Provide the (X, Y) coordinate of the cell's center where the given text is located.  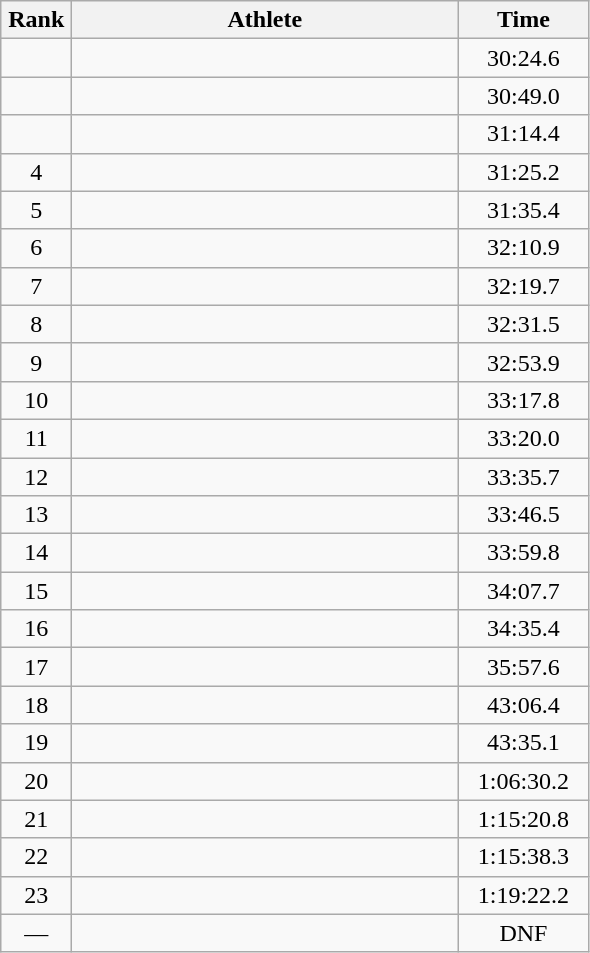
4 (36, 172)
30:49.0 (524, 96)
31:35.4 (524, 210)
Rank (36, 20)
13 (36, 515)
23 (36, 895)
34:07.7 (524, 591)
1:15:20.8 (524, 819)
12 (36, 477)
33:20.0 (524, 438)
33:46.5 (524, 515)
DNF (524, 933)
19 (36, 743)
8 (36, 324)
30:24.6 (524, 58)
1:06:30.2 (524, 781)
6 (36, 248)
31:14.4 (524, 134)
32:53.9 (524, 362)
1:15:38.3 (524, 857)
43:06.4 (524, 705)
34:35.4 (524, 629)
17 (36, 667)
5 (36, 210)
33:17.8 (524, 400)
7 (36, 286)
15 (36, 591)
1:19:22.2 (524, 895)
33:35.7 (524, 477)
33:59.8 (524, 553)
31:25.2 (524, 172)
32:10.9 (524, 248)
20 (36, 781)
Time (524, 20)
11 (36, 438)
16 (36, 629)
32:19.7 (524, 286)
35:57.6 (524, 667)
9 (36, 362)
32:31.5 (524, 324)
— (36, 933)
43:35.1 (524, 743)
18 (36, 705)
22 (36, 857)
14 (36, 553)
Athlete (265, 20)
10 (36, 400)
21 (36, 819)
